Return [x, y] of the center of cell containing provided text 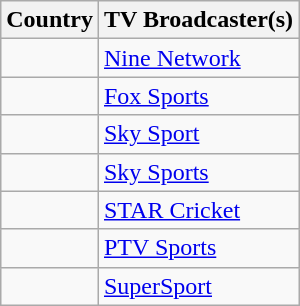
TV Broadcaster(s) [198, 20]
STAR Cricket [198, 210]
Sky Sport [198, 134]
Sky Sports [198, 172]
Nine Network [198, 58]
Country [50, 20]
PTV Sports [198, 248]
SuperSport [198, 286]
Fox Sports [198, 96]
